Output the (X, Y) coordinate of the center of the cell containing the given text.  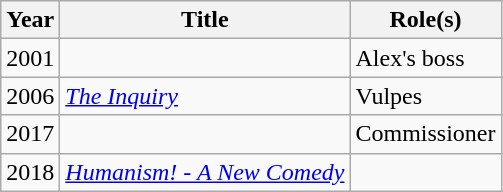
2006 (30, 96)
The Inquiry (205, 96)
2017 (30, 134)
Year (30, 20)
Alex's boss (426, 58)
Vulpes (426, 96)
2018 (30, 172)
2001 (30, 58)
Role(s) (426, 20)
Humanism! - A New Comedy (205, 172)
Title (205, 20)
Commissioner (426, 134)
